From the cell containing the given text, extract its center point as (x, y) coordinate. 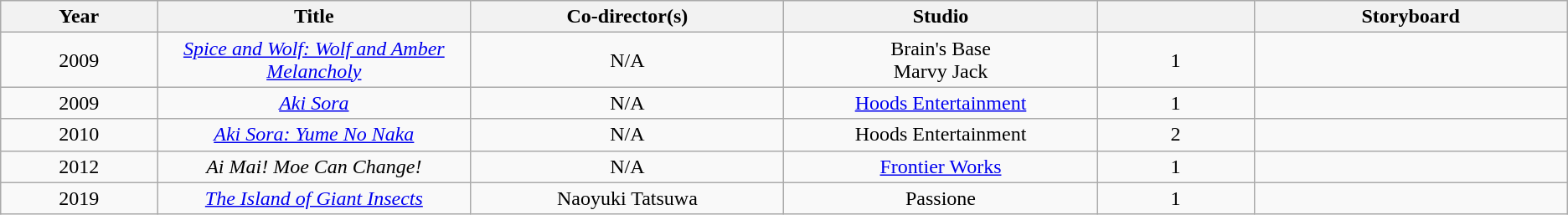
Title (314, 17)
2012 (79, 166)
Studio (941, 17)
Aki Sora: Yume No Naka (314, 135)
Co-director(s) (627, 17)
The Island of Giant Insects (314, 198)
Passione (941, 198)
Frontier Works (941, 166)
Year (79, 17)
Ai Mai! Moe Can Change! (314, 166)
Spice and Wolf: Wolf and Amber Melancholy (314, 60)
Aki Sora (314, 103)
2019 (79, 198)
Naoyuki Tatsuwa (627, 198)
2 (1176, 135)
Brain's BaseMarvy Jack (941, 60)
Storyboard (1411, 17)
2010 (79, 135)
